Pinpoint the cell where the given text exists, returning its (x, y) midpoint coordinate. 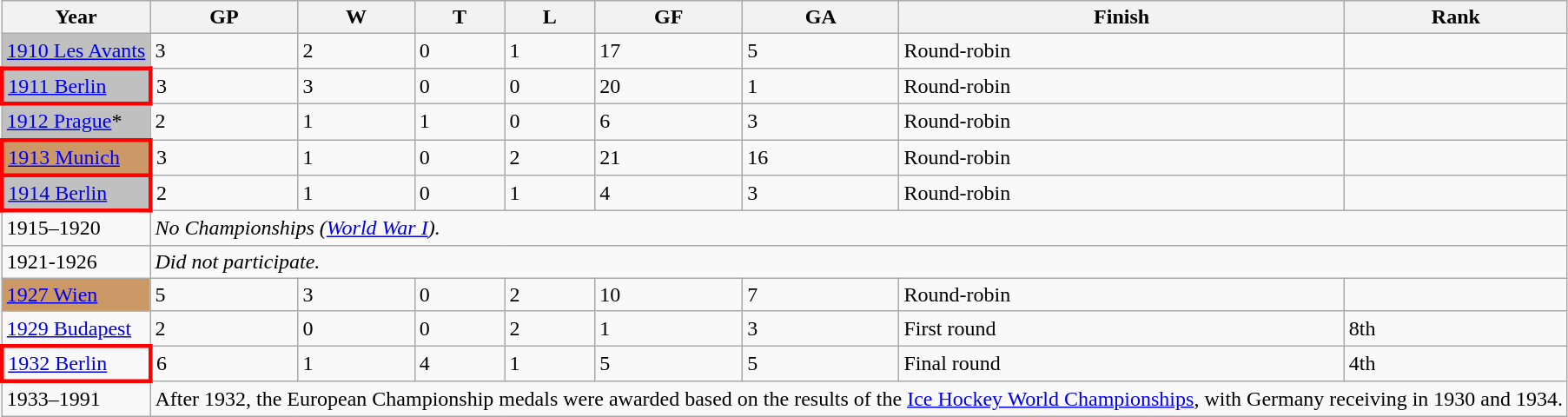
Did not participate. (859, 261)
Rank (1456, 17)
GA (821, 17)
17 (669, 51)
1913 Munich (76, 156)
1933–1991 (76, 399)
Year (76, 17)
1911 Berlin (76, 85)
W (356, 17)
T (460, 17)
GP (224, 17)
1914 Berlin (76, 193)
21 (669, 156)
10 (669, 295)
16 (821, 156)
First round (1121, 328)
1929 Budapest (76, 328)
1910 Les Avants (76, 51)
Final round (1121, 363)
4th (1456, 363)
1927 Wien (76, 295)
1912 Prague* (76, 122)
L (550, 17)
No Championships (World War I). (859, 228)
1921-1926 (76, 261)
1932 Berlin (76, 363)
7 (821, 295)
20 (669, 85)
GF (669, 17)
8th (1456, 328)
1915–1920 (76, 228)
Finish (1121, 17)
